Find where the given text appears and provide that cell's center as [x, y] coordinate. 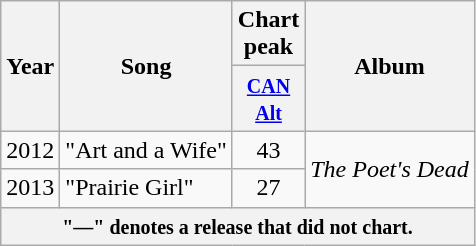
2012 [30, 150]
The Poet's Dead [390, 169]
43 [268, 150]
CANAlt [268, 98]
Chart peak [268, 34]
2013 [30, 188]
"Art and a Wife" [146, 150]
27 [268, 188]
Year [30, 66]
"—" denotes a release that did not chart. [238, 226]
Album [390, 66]
Song [146, 66]
"Prairie Girl" [146, 188]
